Search for the cell housing the specified text and yield its [X, Y] center coordinate. 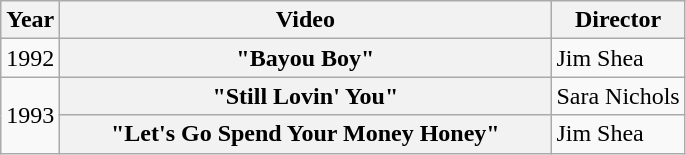
Sara Nichols [618, 96]
1992 [30, 58]
"Still Lovin' You" [306, 96]
Year [30, 20]
"Bayou Boy" [306, 58]
Video [306, 20]
Director [618, 20]
"Let's Go Spend Your Money Honey" [306, 134]
1993 [30, 115]
